Extract the [X, Y] coordinate from the center of the cell holding the provided text.  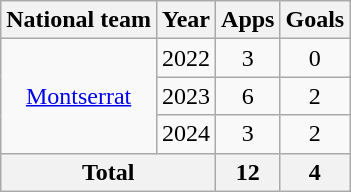
2024 [186, 134]
Apps [248, 20]
2022 [186, 58]
Year [186, 20]
6 [248, 96]
National team [79, 20]
12 [248, 172]
Montserrat [79, 96]
4 [315, 172]
0 [315, 58]
2023 [186, 96]
Total [108, 172]
Goals [315, 20]
